Pinpoint the cell where the given text exists, returning its (X, Y) midpoint coordinate. 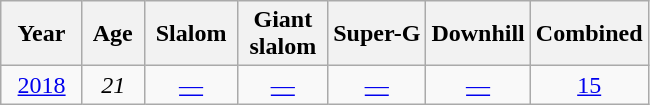
2018 (42, 85)
Combined (589, 34)
Super-G (377, 34)
21 (113, 85)
Giant slalom (283, 34)
Slalom (191, 34)
Year (42, 34)
Downhill (478, 34)
15 (589, 85)
Age (113, 34)
